Capture the cell that displays the provided text and extract its (x, y) central coordinate. 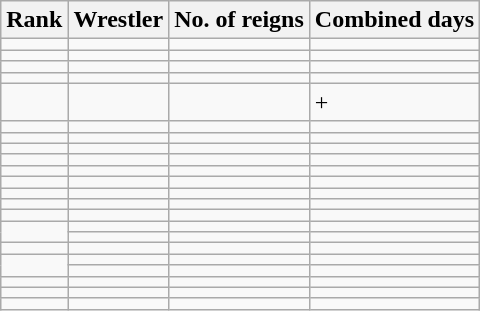
Rank (34, 20)
+ (394, 102)
No. of reigns (240, 20)
Combined days (394, 20)
Wrestler (118, 20)
